Determine the [X, Y] coordinate at the center of the cell enclosing the given text.  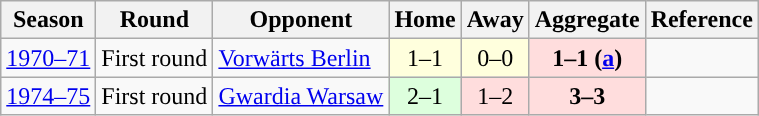
1–1 [425, 58]
1–1 (a) [587, 58]
Home [425, 20]
0–0 [495, 58]
Opponent [301, 20]
1–2 [495, 96]
Season [48, 20]
2–1 [425, 96]
Reference [702, 20]
1974–75 [48, 96]
Gwardia Warsaw [301, 96]
Round [154, 20]
3–3 [587, 96]
Aggregate [587, 20]
Away [495, 20]
1970–71 [48, 58]
Vorwärts Berlin [301, 58]
